Return the (X, Y) coordinate for the center point of the cell that contains the specified text.  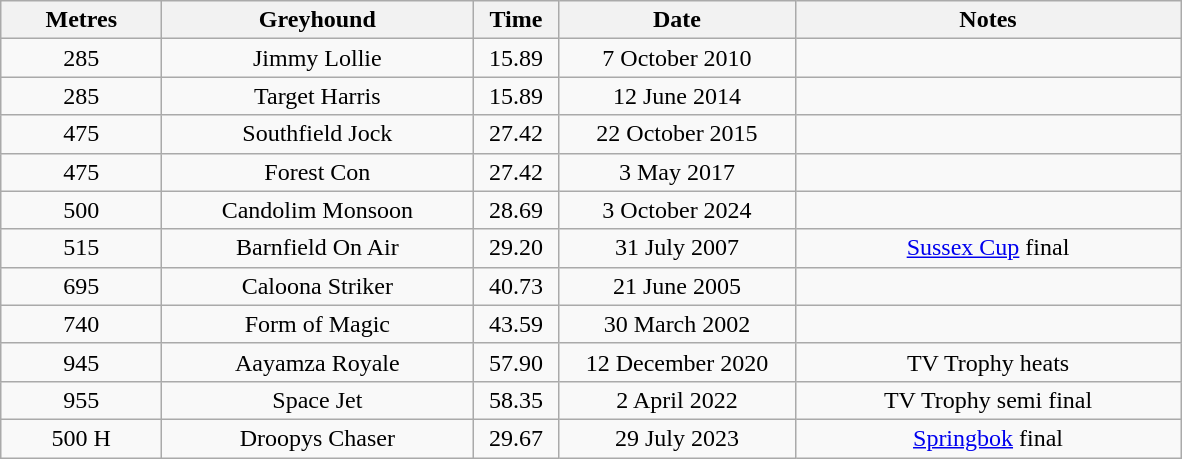
Caloona Striker (318, 286)
30 March 2002 (677, 324)
43.59 (516, 324)
29 July 2023 (677, 438)
Notes (988, 20)
31 July 2007 (677, 248)
500 (82, 210)
22 October 2015 (677, 134)
Date (677, 20)
7 October 2010 (677, 58)
Jimmy Lollie (318, 58)
Target Harris (318, 96)
Sussex Cup final (988, 248)
3 October 2024 (677, 210)
40.73 (516, 286)
3 May 2017 (677, 172)
Metres (82, 20)
Forest Con (318, 172)
Droopys Chaser (318, 438)
Form of Magic (318, 324)
28.69 (516, 210)
945 (82, 362)
21 June 2005 (677, 286)
Time (516, 20)
Barnfield On Air (318, 248)
12 December 2020 (677, 362)
695 (82, 286)
Aayamza Royale (318, 362)
Springbok final (988, 438)
Southfield Jock (318, 134)
955 (82, 400)
12 June 2014 (677, 96)
515 (82, 248)
58.35 (516, 400)
2 April 2022 (677, 400)
500 H (82, 438)
TV Trophy semi final (988, 400)
Candolim Monsoon (318, 210)
TV Trophy heats (988, 362)
740 (82, 324)
Greyhound (318, 20)
29.20 (516, 248)
57.90 (516, 362)
Space Jet (318, 400)
29.67 (516, 438)
